Search for the cell housing the specified text and yield its [X, Y] center coordinate. 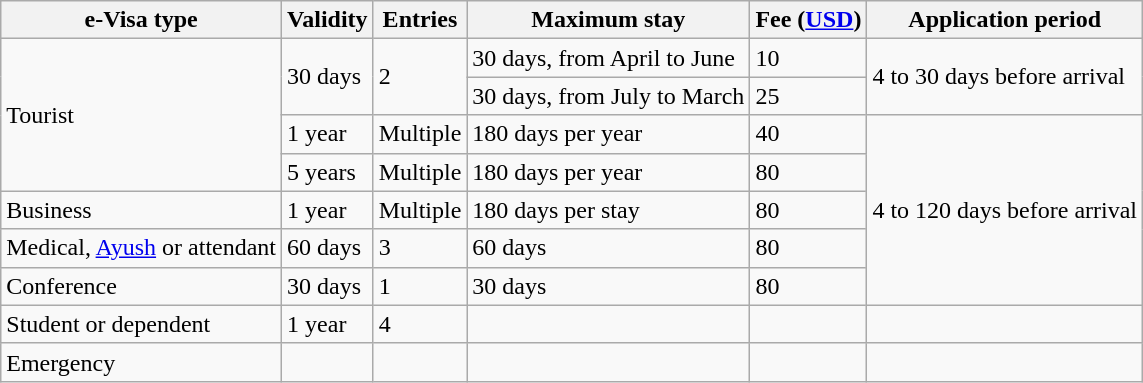
2 [420, 77]
25 [808, 96]
4 to 30 days before arrival [1005, 77]
4 to 120 days before arrival [1005, 210]
180 days per stay [608, 210]
10 [808, 58]
40 [808, 134]
Medical, Ayush or attendant [142, 248]
Validity [328, 20]
Entries [420, 20]
Emergency [142, 362]
30 days, from April to June [608, 58]
Conference [142, 286]
Business [142, 210]
Fee (USD) [808, 20]
4 [420, 324]
e-Visa type [142, 20]
5 years [328, 172]
30 days, from July to March [608, 96]
Application period [1005, 20]
1 [420, 286]
3 [420, 248]
Tourist [142, 115]
Maximum stay [608, 20]
Student or dependent [142, 324]
